Search for the cell housing the specified text and yield its (X, Y) center coordinate. 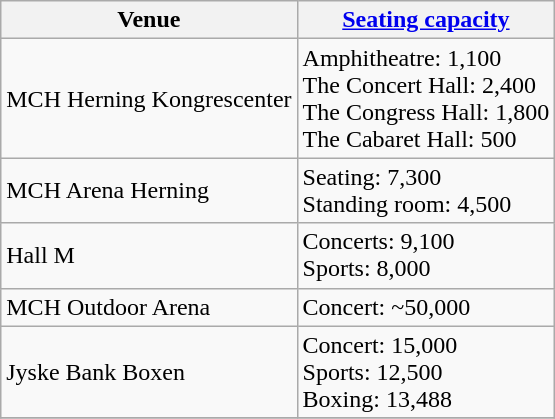
Seating: 7,300Standing room: 4,500 (426, 190)
Jyske Bank Boxen (149, 372)
Concerts: 9,100Sports: 8,000 (426, 256)
Concert: 15,000Sports: 12,500Boxing: 13,488 (426, 372)
Seating capacity (426, 20)
Amphitheatre: 1,100The Concert Hall: 2,400The Congress Hall: 1,800The Cabaret Hall: 500 (426, 98)
MCH Arena Herning (149, 190)
Concert: ~50,000 (426, 307)
MCH Outdoor Arena (149, 307)
MCH Herning Kongrescenter (149, 98)
Hall M (149, 256)
Venue (149, 20)
